Return the (x, y) coordinate for the center point of the cell that contains the specified text.  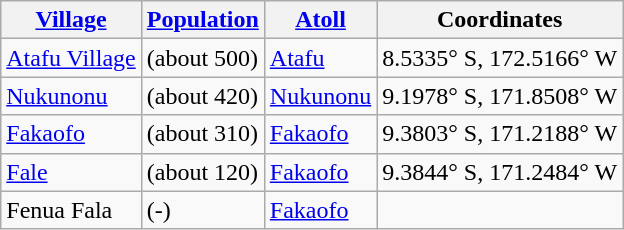
(-) (202, 210)
(about 500) (202, 58)
(about 420) (202, 96)
Coordinates (500, 20)
Population (202, 20)
9.1978° S, 171.8508° W (500, 96)
9.3803° S, 171.2188° W (500, 134)
(about 120) (202, 172)
Atafu Village (71, 58)
8.5335° S, 172.5166° W (500, 58)
Village (71, 20)
Atafu (320, 58)
(about 310) (202, 134)
Atoll (320, 20)
Fenua Fala (71, 210)
9.3844° S, 171.2484° W (500, 172)
Fale (71, 172)
